Search for the cell housing the specified text and yield its [X, Y] center coordinate. 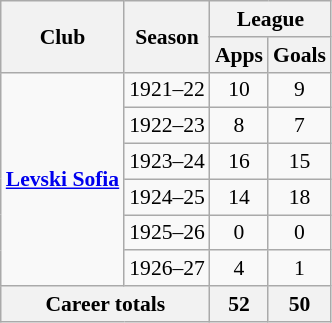
Apps [239, 55]
Levski Sofia [62, 179]
4 [239, 269]
52 [239, 304]
1 [300, 269]
16 [239, 162]
7 [300, 126]
9 [300, 90]
League [270, 19]
Career totals [106, 304]
1922–23 [167, 126]
1925–26 [167, 233]
18 [300, 197]
1924–25 [167, 197]
1921–22 [167, 90]
Club [62, 36]
1923–24 [167, 162]
50 [300, 304]
10 [239, 90]
1926–27 [167, 269]
Season [167, 36]
15 [300, 162]
14 [239, 197]
Goals [300, 55]
8 [239, 126]
